Identify which cell holds the provided text, then report its (X, Y) central coordinate. 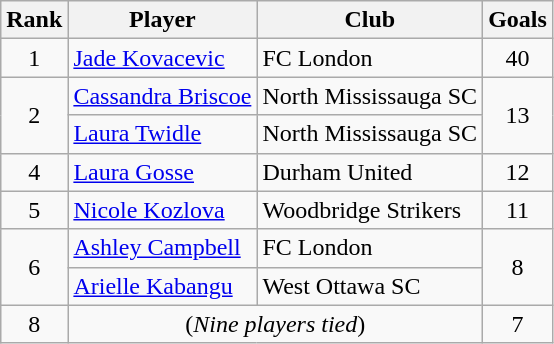
Goals (518, 20)
7 (518, 324)
Durham United (370, 172)
Rank (34, 20)
13 (518, 115)
1 (34, 58)
Club (370, 20)
(Nine players tied) (276, 324)
Arielle Kabangu (162, 286)
6 (34, 267)
Player (162, 20)
Jade Kovacevic (162, 58)
2 (34, 115)
Laura Twidle (162, 134)
5 (34, 210)
4 (34, 172)
11 (518, 210)
Nicole Kozlova (162, 210)
Cassandra Briscoe (162, 96)
40 (518, 58)
Laura Gosse (162, 172)
12 (518, 172)
West Ottawa SC (370, 286)
Ashley Campbell (162, 248)
Woodbridge Strikers (370, 210)
